Capture the cell that displays the provided text and extract its [x, y] central coordinate. 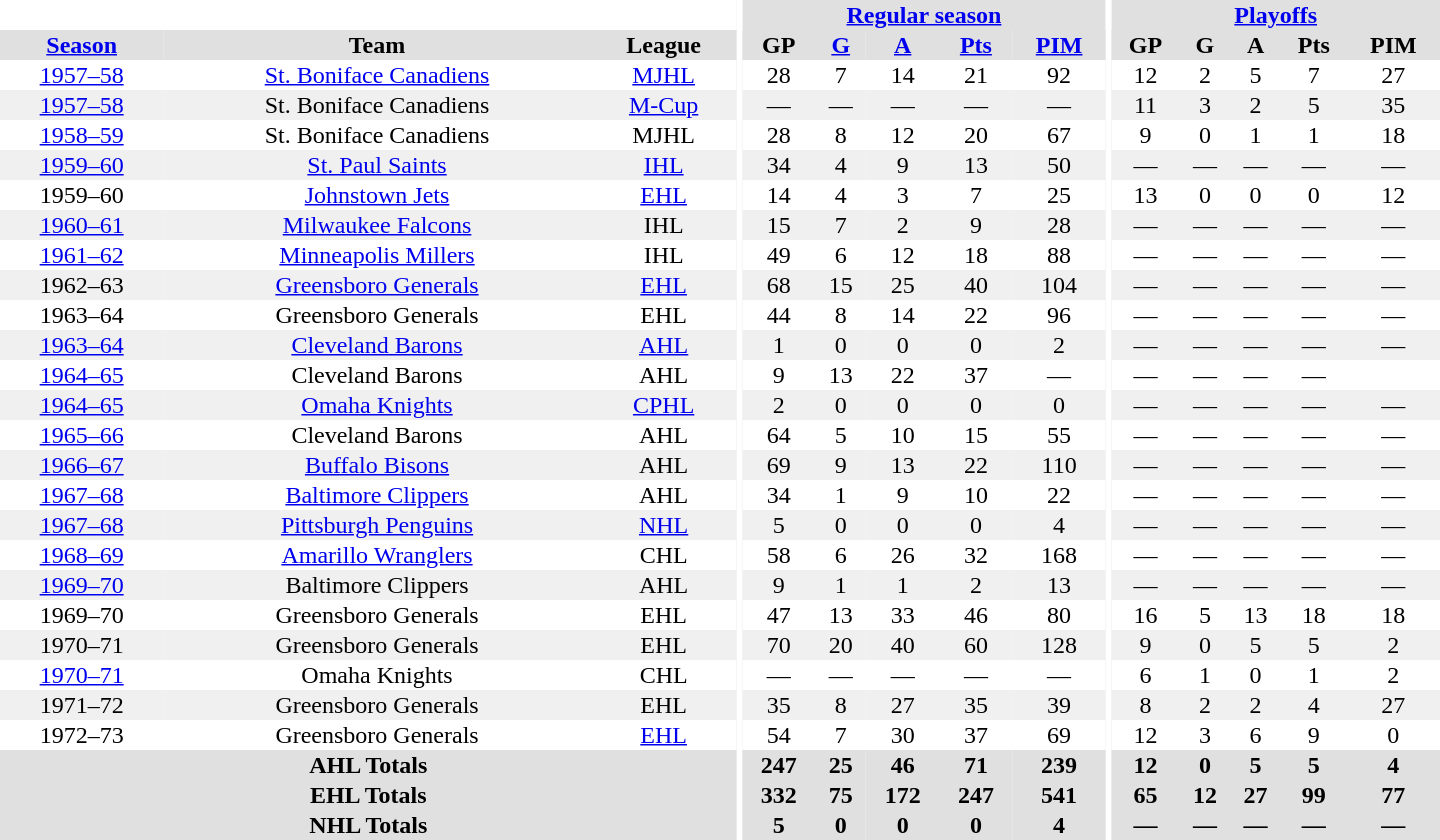
88 [1058, 255]
1971–72 [82, 705]
1968–69 [82, 555]
1965–66 [82, 435]
70 [778, 645]
49 [778, 255]
26 [902, 555]
1966–67 [82, 465]
96 [1058, 315]
128 [1058, 645]
110 [1058, 465]
M-Cup [664, 105]
33 [902, 615]
71 [976, 765]
44 [778, 315]
AHL Totals [368, 765]
Season [82, 45]
30 [902, 735]
168 [1058, 555]
1958–59 [82, 135]
50 [1058, 165]
Milwaukee Falcons [376, 225]
92 [1058, 75]
Buffalo Bisons [376, 465]
16 [1145, 615]
1962–63 [82, 285]
541 [1058, 795]
NHL [664, 525]
64 [778, 435]
Playoffs [1276, 15]
Team [376, 45]
Regular season [924, 15]
League [664, 45]
11 [1145, 105]
332 [778, 795]
NHL Totals [368, 825]
1960–61 [82, 225]
47 [778, 615]
55 [1058, 435]
39 [1058, 705]
65 [1145, 795]
21 [976, 75]
Minneapolis Millers [376, 255]
CPHL [664, 405]
172 [902, 795]
99 [1314, 795]
54 [778, 735]
Johnstown Jets [376, 195]
58 [778, 555]
68 [778, 285]
239 [1058, 765]
104 [1058, 285]
75 [840, 795]
EHL Totals [368, 795]
60 [976, 645]
32 [976, 555]
1961–62 [82, 255]
St. Paul Saints [376, 165]
67 [1058, 135]
Amarillo Wranglers [376, 555]
80 [1058, 615]
Pittsburgh Penguins [376, 525]
1972–73 [82, 735]
77 [1394, 795]
